For the text-containing cell, return its midpoint in (X, Y) coordinate format. 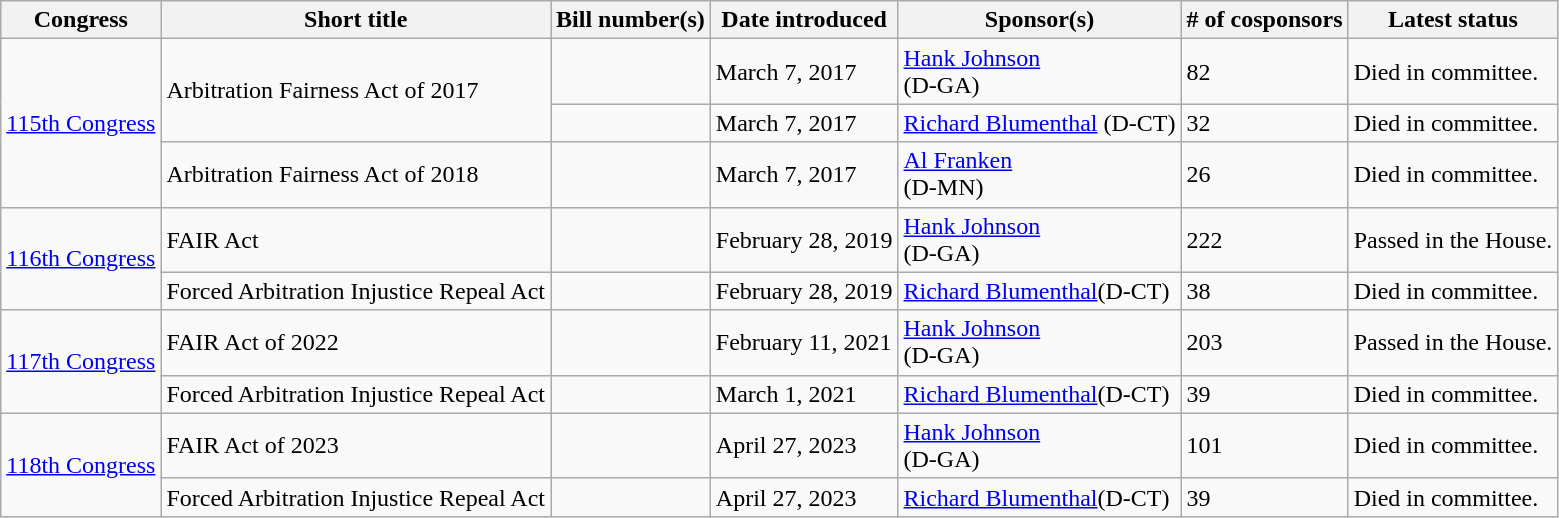
82 (1264, 72)
FAIR Act (356, 240)
Arbitration Fairness Act of 2018 (356, 174)
February 11, 2021 (804, 342)
FAIR Act of 2022 (356, 342)
Latest status (1453, 20)
32 (1264, 123)
# of cosponsors (1264, 20)
Short title (356, 20)
Al Franken(D-MN) (1040, 174)
Congress (81, 20)
116th Congress (81, 258)
Date introduced (804, 20)
March 1, 2021 (804, 394)
Sponsor(s) (1040, 20)
Richard Blumenthal (D-CT) (1040, 123)
38 (1264, 291)
Arbitration Fairness Act of 2017 (356, 90)
203 (1264, 342)
115th Congress (81, 123)
118th Congress (81, 464)
FAIR Act of 2023 (356, 446)
26 (1264, 174)
Bill number(s) (631, 20)
222 (1264, 240)
101 (1264, 446)
117th Congress (81, 362)
